Identify which cell holds the provided text, then report its [X, Y] central coordinate. 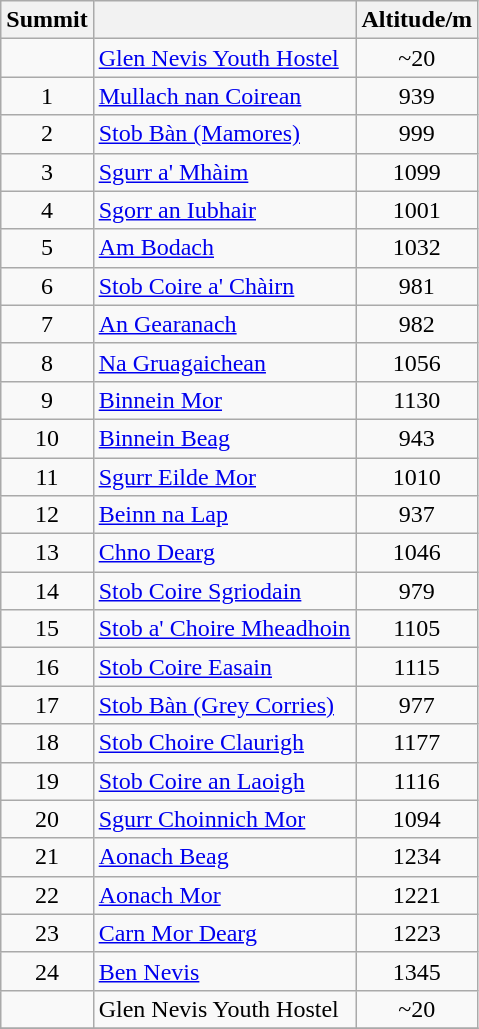
Aonach Mor [224, 895]
981 [417, 286]
1094 [417, 819]
Mullach nan Coirean [224, 96]
14 [47, 591]
10 [47, 438]
943 [417, 438]
3 [47, 172]
Altitude/m [417, 20]
1 [47, 96]
1032 [417, 248]
1105 [417, 629]
1234 [417, 857]
2 [47, 134]
22 [47, 895]
1046 [417, 553]
979 [417, 591]
23 [47, 933]
19 [47, 781]
Summit [47, 20]
20 [47, 819]
18 [47, 743]
Binnein Beag [224, 438]
Stob Coire Sgriodain [224, 591]
977 [417, 705]
999 [417, 134]
Na Gruagaichean [224, 362]
7 [47, 324]
Sgurr a' Mhàim [224, 172]
1115 [417, 667]
1221 [417, 895]
4 [47, 210]
An Gearanach [224, 324]
Stob Choire Claurigh [224, 743]
15 [47, 629]
1010 [417, 477]
5 [47, 248]
11 [47, 477]
Sgurr Eilde Mor [224, 477]
Stob Coire a' Chàirn [224, 286]
Binnein Mor [224, 400]
21 [47, 857]
Stob Bàn (Mamores) [224, 134]
9 [47, 400]
1099 [417, 172]
1345 [417, 971]
Chno Dearg [224, 553]
8 [47, 362]
1130 [417, 400]
Stob Coire Easain [224, 667]
982 [417, 324]
13 [47, 553]
1177 [417, 743]
24 [47, 971]
1223 [417, 933]
Stob Coire an Laoigh [224, 781]
Am Bodach [224, 248]
1116 [417, 781]
Stob a' Choire Mheadhoin [224, 629]
12 [47, 515]
Stob Bàn (Grey Corries) [224, 705]
Sgorr an Iubhair [224, 210]
16 [47, 667]
17 [47, 705]
939 [417, 96]
1056 [417, 362]
Carn Mor Dearg [224, 933]
6 [47, 286]
937 [417, 515]
Aonach Beag [224, 857]
1001 [417, 210]
Sgurr Choinnich Mor [224, 819]
Beinn na Lap [224, 515]
Ben Nevis [224, 971]
